Locate the cell with the specified text and output its (x, y) center coordinate. 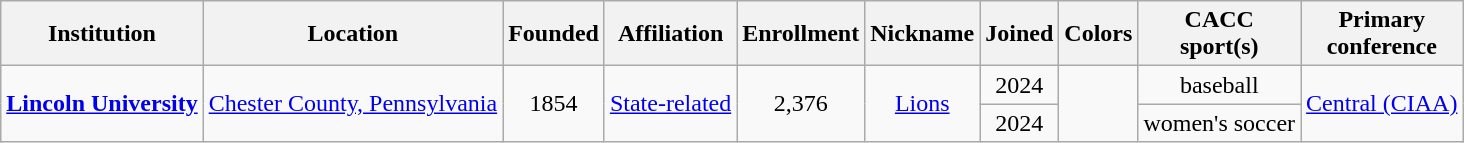
Enrollment (801, 34)
women's soccer (1220, 123)
1854 (554, 104)
Location (352, 34)
Nickname (922, 34)
Colors (1098, 34)
CACCsport(s) (1220, 34)
2,376 (801, 104)
Central (CIAA) (1382, 104)
Primaryconference (1382, 34)
Lincoln University (102, 104)
Institution (102, 34)
Chester County, Pennsylvania (352, 104)
baseball (1220, 85)
Lions (922, 104)
Joined (1020, 34)
Affiliation (670, 34)
Founded (554, 34)
State-related (670, 104)
